Capture the cell that displays the provided text and extract its (x, y) central coordinate. 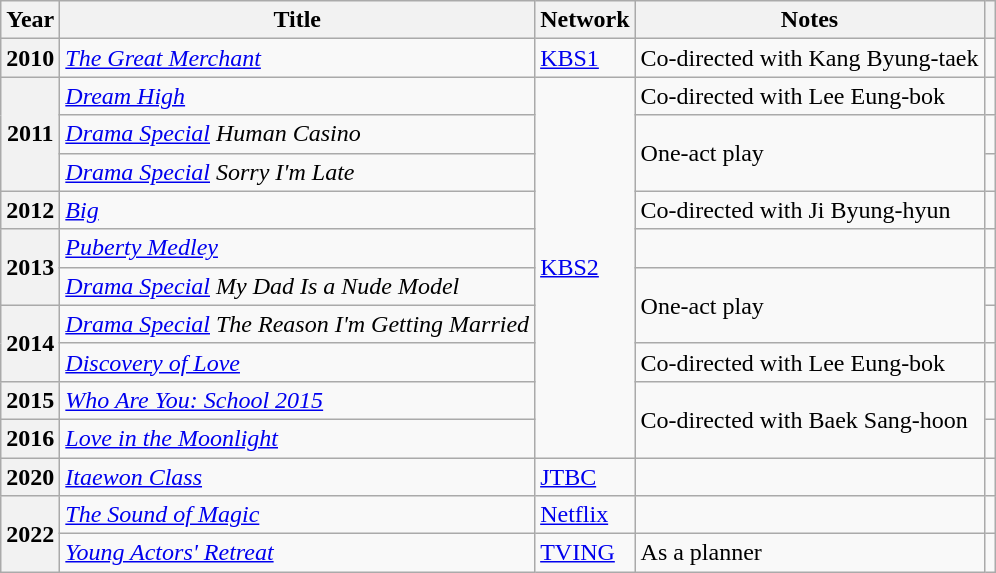
Netflix (585, 515)
KBS2 (585, 268)
Network (585, 20)
Title (298, 20)
The Great Merchant (298, 58)
Discovery of Love (298, 362)
2022 (30, 534)
Notes (810, 20)
As a planner (810, 553)
The Sound of Magic (298, 515)
Drama Special The Reason I'm Getting Married (298, 324)
2015 (30, 400)
Itaewon Class (298, 477)
2016 (30, 438)
Young Actors' Retreat (298, 553)
Drama Special Sorry I'm Late (298, 172)
2011 (30, 134)
JTBC (585, 477)
2020 (30, 477)
Drama Special Human Casino (298, 134)
2010 (30, 58)
Drama Special My Dad Is a Nude Model (298, 286)
Co-directed with Baek Sang-hoon (810, 419)
Co-directed with Kang Byung-taek (810, 58)
TVING (585, 553)
2014 (30, 343)
Who Are You: School 2015 (298, 400)
Co-directed with Ji Byung-hyun (810, 210)
2012 (30, 210)
Puberty Medley (298, 248)
Big (298, 210)
Year (30, 20)
KBS1 (585, 58)
Love in the Moonlight (298, 438)
Dream High (298, 96)
2013 (30, 267)
